Return [x, y] of the center of cell containing provided text 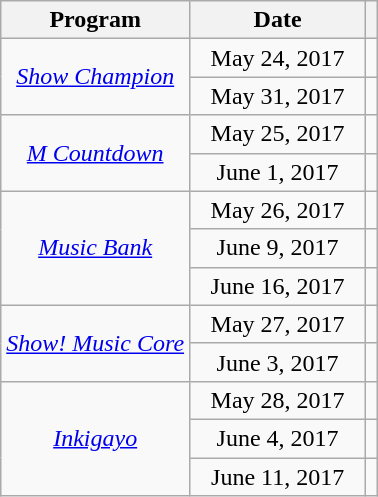
Music Bank [96, 248]
May 27, 2017 [278, 324]
Show! Music Core [96, 343]
May 25, 2017 [278, 134]
June 11, 2017 [278, 477]
Date [278, 20]
May 28, 2017 [278, 400]
Inkigayo [96, 438]
M Countdown [96, 153]
June 16, 2017 [278, 286]
Program [96, 20]
June 4, 2017 [278, 438]
May 26, 2017 [278, 210]
May 24, 2017 [278, 58]
Show Champion [96, 77]
June 3, 2017 [278, 362]
June 1, 2017 [278, 172]
June 9, 2017 [278, 248]
May 31, 2017 [278, 96]
